Locate the cell with the specified text and output its (X, Y) center coordinate. 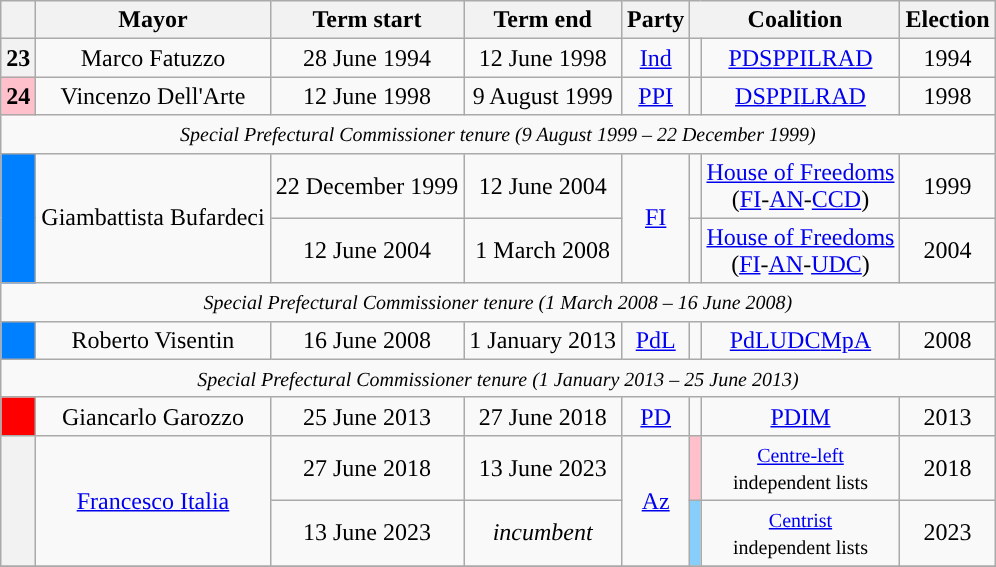
2018 (948, 468)
House of Freedoms(FI-AN-CCD) (800, 186)
25 June 2013 (367, 416)
Centrist independent lists (800, 532)
PDIM (800, 416)
Marco Fatuzzo (153, 58)
Az (656, 500)
1 January 2013 (543, 340)
2023 (948, 532)
PDSPPILRAD (800, 58)
Francesco Italia (153, 500)
incumbent (543, 532)
PdL (656, 340)
Giancarlo Garozzo (153, 416)
PD (656, 416)
Centre-left independent lists (800, 468)
Coalition (795, 20)
28 June 1994 (367, 58)
16 June 2008 (367, 340)
22 December 1999 (367, 186)
Ind (656, 58)
Vincenzo Dell'Arte (153, 96)
1994 (948, 58)
2013 (948, 416)
Term start (367, 20)
Mayor (153, 20)
2004 (948, 250)
1 March 2008 (543, 250)
Special Prefectural Commissioner tenure (1 March 2008 – 16 June 2008) (498, 302)
24 (18, 96)
PPI (656, 96)
Roberto Visentin (153, 340)
Term end (543, 20)
23 (18, 58)
FI (656, 218)
Special Prefectural Commissioner tenure (9 August 1999 – 22 December 1999) (498, 134)
House of Freedoms(FI-AN-UDC) (800, 250)
1999 (948, 186)
Giambattista Bufardeci (153, 218)
1998 (948, 96)
DSPPILRAD (800, 96)
PdLUDCMpA (800, 340)
9 August 1999 (543, 96)
2008 (948, 340)
Special Prefectural Commissioner tenure (1 January 2013 – 25 June 2013) (498, 378)
Election (948, 20)
Party (656, 20)
